Determine the [x, y] coordinate at the center of the cell enclosing the given text.  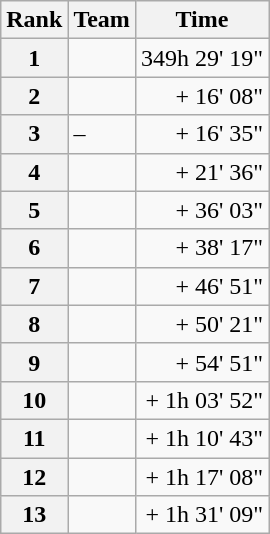
4 [34, 172]
+ 1h 31' 09" [202, 515]
+ 1h 17' 08" [202, 477]
+ 38' 17" [202, 248]
Rank [34, 20]
Time [202, 20]
+ 1h 10' 43" [202, 438]
Team [102, 20]
11 [34, 438]
13 [34, 515]
7 [34, 286]
1 [34, 58]
– [102, 134]
+ 16' 08" [202, 96]
9 [34, 362]
10 [34, 400]
2 [34, 96]
5 [34, 210]
349h 29' 19" [202, 58]
3 [34, 134]
6 [34, 248]
+ 16' 35" [202, 134]
+ 36' 03" [202, 210]
+ 21' 36" [202, 172]
+ 46' 51" [202, 286]
+ 1h 03' 52" [202, 400]
+ 54' 51" [202, 362]
+ 50' 21" [202, 324]
8 [34, 324]
12 [34, 477]
